From the cell containing the given text, extract its center point as (x, y) coordinate. 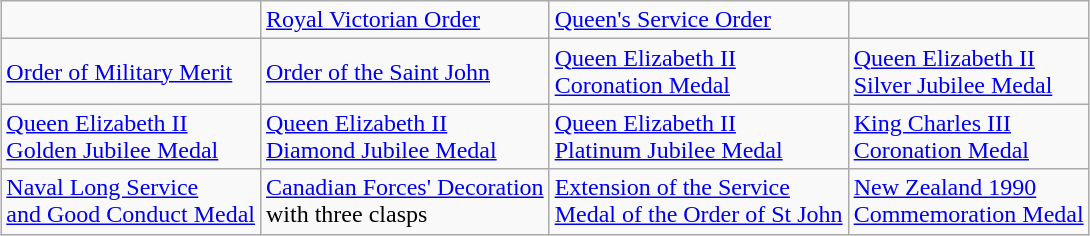
Queen's Service Order (698, 20)
Order of Military Merit (131, 72)
Queen Elizabeth IIGolden Jubilee Medal (131, 136)
Queen Elizabeth IIPlatinum Jubilee Medal (698, 136)
King Charles IIICoronation Medal (968, 136)
Order of the Saint John (404, 72)
Canadian Forces' Decorationwith three clasps (404, 202)
Royal Victorian Order (404, 20)
Queen Elizabeth IICoronation Medal (698, 72)
Naval Long Serviceand Good Conduct Medal (131, 202)
New Zealand 1990Commemoration Medal (968, 202)
Extension of the ServiceMedal of the Order of St John (698, 202)
Queen Elizabeth IISilver Jubilee Medal (968, 72)
Queen Elizabeth IIDiamond Jubilee Medal (404, 136)
